Capture the cell that displays the provided text and extract its [x, y] central coordinate. 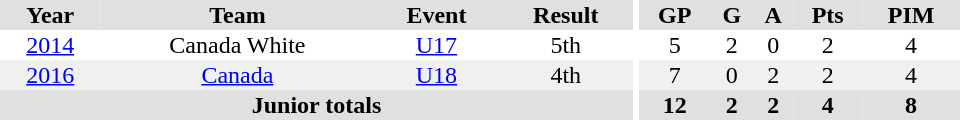
G [732, 15]
U17 [436, 45]
2014 [50, 45]
Pts [828, 15]
Junior totals [316, 105]
Event [436, 15]
U18 [436, 75]
A [773, 15]
12 [675, 105]
8 [911, 105]
PIM [911, 15]
5th [566, 45]
2016 [50, 75]
Team [237, 15]
Canada White [237, 45]
GP [675, 15]
7 [675, 75]
5 [675, 45]
Result [566, 15]
Canada [237, 75]
Year [50, 15]
4th [566, 75]
